Identify which cell holds the provided text, then report its (x, y) central coordinate. 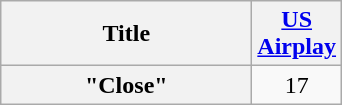
Title (126, 34)
USAirplay (297, 34)
17 (297, 85)
"Close" (126, 85)
